Identify which cell holds the provided text, then report its [X, Y] central coordinate. 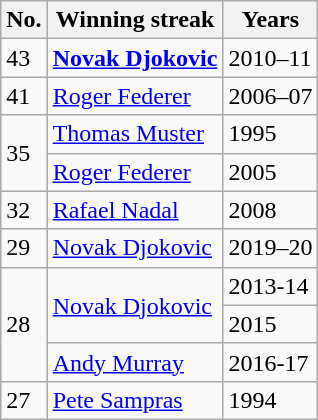
2016-17 [270, 362]
2019–20 [270, 248]
Pete Sampras [135, 400]
29 [24, 248]
28 [24, 324]
43 [24, 58]
2013-14 [270, 286]
2015 [270, 324]
27 [24, 400]
Winning streak [135, 20]
1994 [270, 400]
Rafael Nadal [135, 210]
No. [24, 20]
35 [24, 153]
2010–11 [270, 58]
41 [24, 96]
Years [270, 20]
2005 [270, 172]
2008 [270, 210]
32 [24, 210]
Andy Murray [135, 362]
Thomas Muster [135, 134]
1995 [270, 134]
2006–07 [270, 96]
